Return the [X, Y] coordinate for the center point of the cell that contains the specified text.  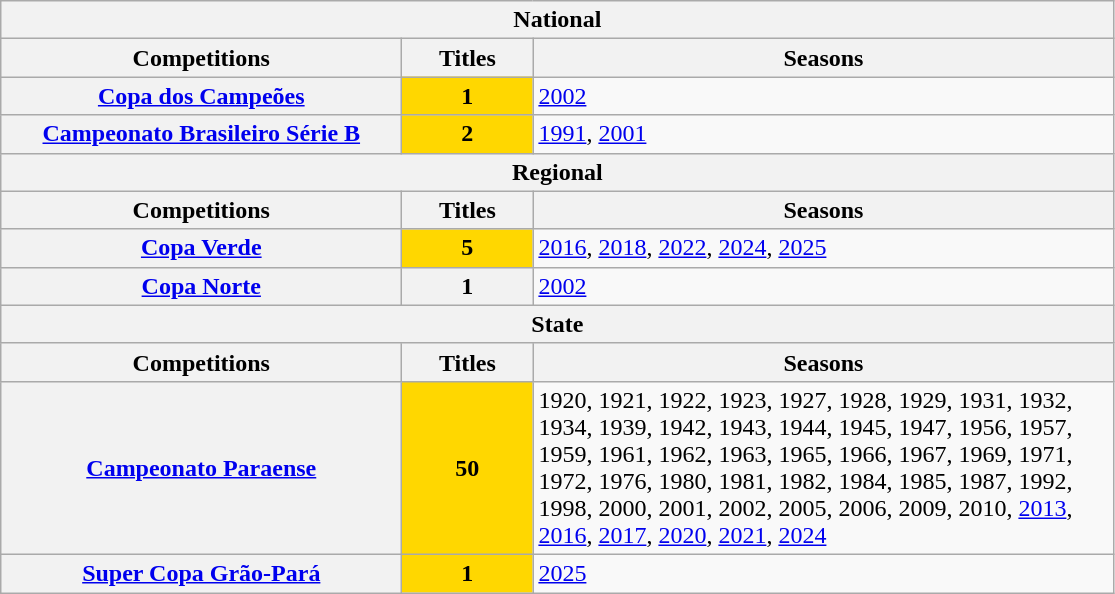
Regional [558, 172]
2025 [824, 573]
Copa dos Campeões [202, 96]
Campeonato Brasileiro Série B [202, 134]
2016, 2018, 2022, 2024, 2025 [824, 248]
2 [468, 134]
50 [468, 468]
Super Copa Grão-Pará [202, 573]
5 [468, 248]
State [558, 324]
Campeonato Paraense [202, 468]
1991, 2001 [824, 134]
Copa Verde [202, 248]
National [558, 20]
Copa Norte [202, 286]
